Return the (x, y) coordinate for the center point of the cell that contains the specified text.  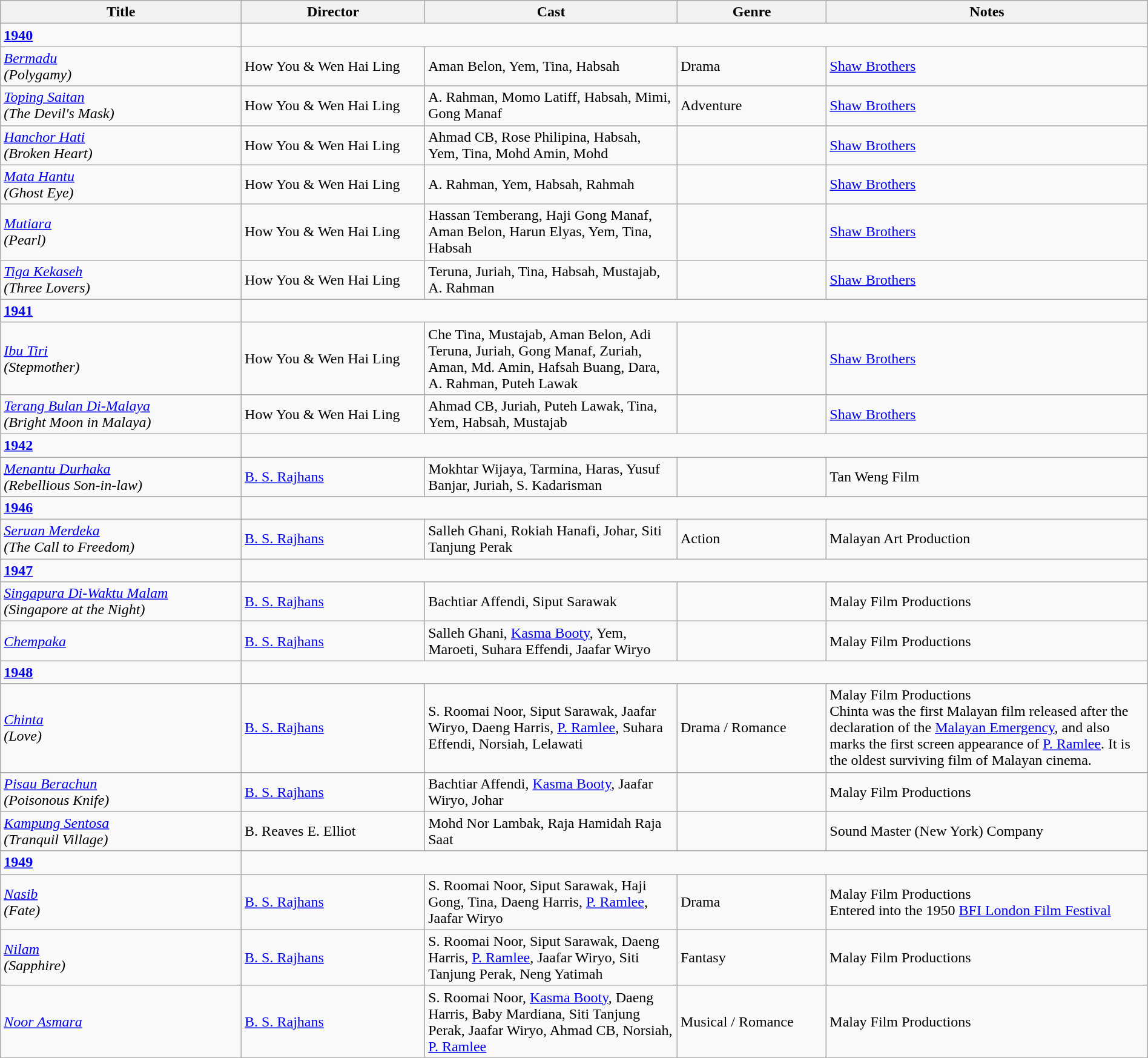
Notes (987, 12)
Action (751, 539)
1941 (121, 311)
Pisau Berachun(Poisonous Knife) (121, 792)
Mutiara(Pearl) (121, 232)
Che Tina, Mustajab, Aman Belon, Adi Teruna, Juriah, Gong Manaf, Zuriah, Aman, Md. Amin, Hafsah Buang, Dara, A. Rahman, Puteh Lawak (551, 359)
Seruan Merdeka(The Call to Freedom) (121, 539)
Genre (751, 12)
Toping Saitan(The Devil's Mask) (121, 105)
Malay Film ProductionsEntered into the 1950 BFI London Film Festival (987, 902)
Adventure (751, 105)
S. Roomai Noor, Siput Sarawak, Jaafar Wiryo, Daeng Harris, P. Ramlee, Suhara Effendi, Norsiah, Lelawati (551, 728)
B. Reaves E. Elliot (333, 831)
1948 (121, 672)
Aman Belon, Yem, Tina, Habsah (551, 67)
Title (121, 12)
Hanchor Hati(Broken Heart) (121, 145)
1942 (121, 445)
1940 (121, 35)
Ahmad CB, Rose Philipina, Habsah, Yem, Tina, Mohd Amin, Mohd (551, 145)
Cast (551, 12)
Bachtiar Affendi, Siput Sarawak (551, 602)
Salleh Ghani, Kasma Booty, Yem, Maroeti, Suhara Effendi, Jaafar Wiryo (551, 641)
Nasib(Fate) (121, 902)
S. Roomai Noor, Kasma Booty, Daeng Harris, Baby Mardiana, Siti Tanjung Perak, Jaafar Wiryo, Ahmad CB, Norsiah, P. Ramlee (551, 1021)
Salleh Ghani, Rokiah Hanafi, Johar, Siti Tanjung Perak (551, 539)
Bermadu(Polygamy) (121, 67)
Tan Weng Film (987, 476)
Tiga Kekaseh(Three Lovers) (121, 280)
S. Roomai Noor, Siput Sarawak, Daeng Harris, P. Ramlee, Jaafar Wiryo, Siti Tanjung Perak, Neng Yatimah (551, 957)
A. Rahman, Momo Latiff, Habsah, Mimi, Gong Manaf (551, 105)
Director (333, 12)
Mata Hantu(Ghost Eye) (121, 184)
Ibu Tiri(Stepmother) (121, 359)
A. Rahman, Yem, Habsah, Rahmah (551, 184)
Musical / Romance (751, 1021)
Chempaka (121, 641)
Sound Master (New York) Company (987, 831)
Ahmad CB, Juriah, Puteh Lawak, Tina, Yem, Habsah, Mustajab (551, 414)
Hassan Temberang, Haji Gong Manaf, Aman Belon, Harun Elyas, Yem, Tina, Habsah (551, 232)
Fantasy (751, 957)
1949 (121, 862)
Teruna, Juriah, Tina, Habsah, Mustajab, A. Rahman (551, 280)
Noor Asmara (121, 1021)
Chinta(Love) (121, 728)
Malayan Art Production (987, 539)
S. Roomai Noor, Siput Sarawak, Haji Gong, Tina, Daeng Harris, P. Ramlee, Jaafar Wiryo (551, 902)
Mohd Nor Lambak, Raja Hamidah Raja Saat (551, 831)
Nilam(Sapphire) (121, 957)
Terang Bulan Di-Malaya(Bright Moon in Malaya) (121, 414)
1947 (121, 570)
Kampung Sentosa(Tranquil Village) (121, 831)
1946 (121, 508)
Drama / Romance (751, 728)
Menantu Durhaka(Rebellious Son-in-law) (121, 476)
Bachtiar Affendi, Kasma Booty, Jaafar Wiryo, Johar (551, 792)
Singapura Di-Waktu Malam(Singapore at the Night) (121, 602)
Mokhtar Wijaya, Tarmina, Haras, Yusuf Banjar, Juriah, S. Kadarisman (551, 476)
